Search for the cell housing the specified text and yield its (x, y) center coordinate. 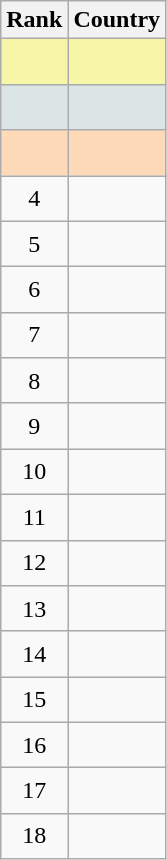
9 (34, 426)
14 (34, 654)
13 (34, 609)
16 (34, 745)
7 (34, 335)
12 (34, 563)
18 (34, 836)
10 (34, 472)
11 (34, 517)
15 (34, 700)
Rank (34, 20)
6 (34, 290)
5 (34, 244)
17 (34, 791)
8 (34, 381)
Country (117, 20)
4 (34, 199)
